Pinpoint the cell where the given text exists, returning its (X, Y) midpoint coordinate. 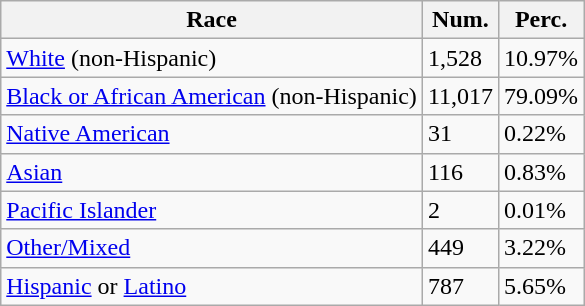
0.22% (542, 134)
11,017 (460, 96)
10.97% (542, 58)
449 (460, 248)
5.65% (542, 286)
3.22% (542, 248)
31 (460, 134)
79.09% (542, 96)
0.01% (542, 210)
787 (460, 286)
Pacific Islander (212, 210)
Native American (212, 134)
Hispanic or Latino (212, 286)
2 (460, 210)
Race (212, 20)
1,528 (460, 58)
Asian (212, 172)
Black or African American (non-Hispanic) (212, 96)
White (non-Hispanic) (212, 58)
Perc. (542, 20)
116 (460, 172)
Other/Mixed (212, 248)
0.83% (542, 172)
Num. (460, 20)
